Capture the cell that displays the provided text and extract its (x, y) central coordinate. 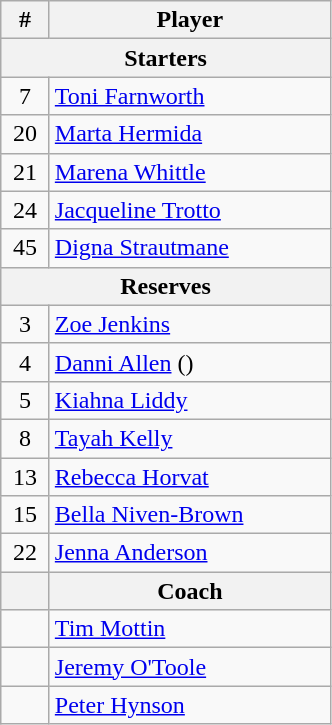
Player (190, 20)
Coach (190, 591)
Peter Hynson (190, 705)
13 (26, 477)
Kiahna Liddy (190, 400)
Zoe Jenkins (190, 324)
Reserves (166, 286)
Marena Whittle (190, 172)
Bella Niven-Brown (190, 515)
15 (26, 515)
Toni Farnworth (190, 96)
Danni Allen () (190, 362)
Starters (166, 58)
4 (26, 362)
Digna Strautmane (190, 248)
# (26, 20)
5 (26, 400)
20 (26, 134)
8 (26, 438)
Rebecca Horvat (190, 477)
Jacqueline Trotto (190, 210)
24 (26, 210)
7 (26, 96)
45 (26, 248)
22 (26, 553)
3 (26, 324)
Jeremy O'Toole (190, 667)
21 (26, 172)
Tim Mottin (190, 629)
Tayah Kelly (190, 438)
Jenna Anderson (190, 553)
Marta Hermida (190, 134)
